Extract the [X, Y] coordinate from the center of the cell holding the provided text.  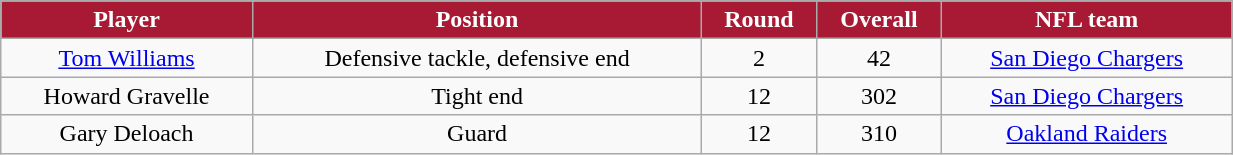
2 [759, 58]
Oakland Raiders [1087, 134]
Round [759, 20]
Guard [477, 134]
310 [879, 134]
Position [477, 20]
42 [879, 58]
Howard Gravelle [127, 96]
Defensive tackle, defensive end [477, 58]
Tom Williams [127, 58]
302 [879, 96]
Player [127, 20]
Overall [879, 20]
Gary Deloach [127, 134]
Tight end [477, 96]
NFL team [1087, 20]
